For the text-containing cell, return its midpoint in (x, y) coordinate format. 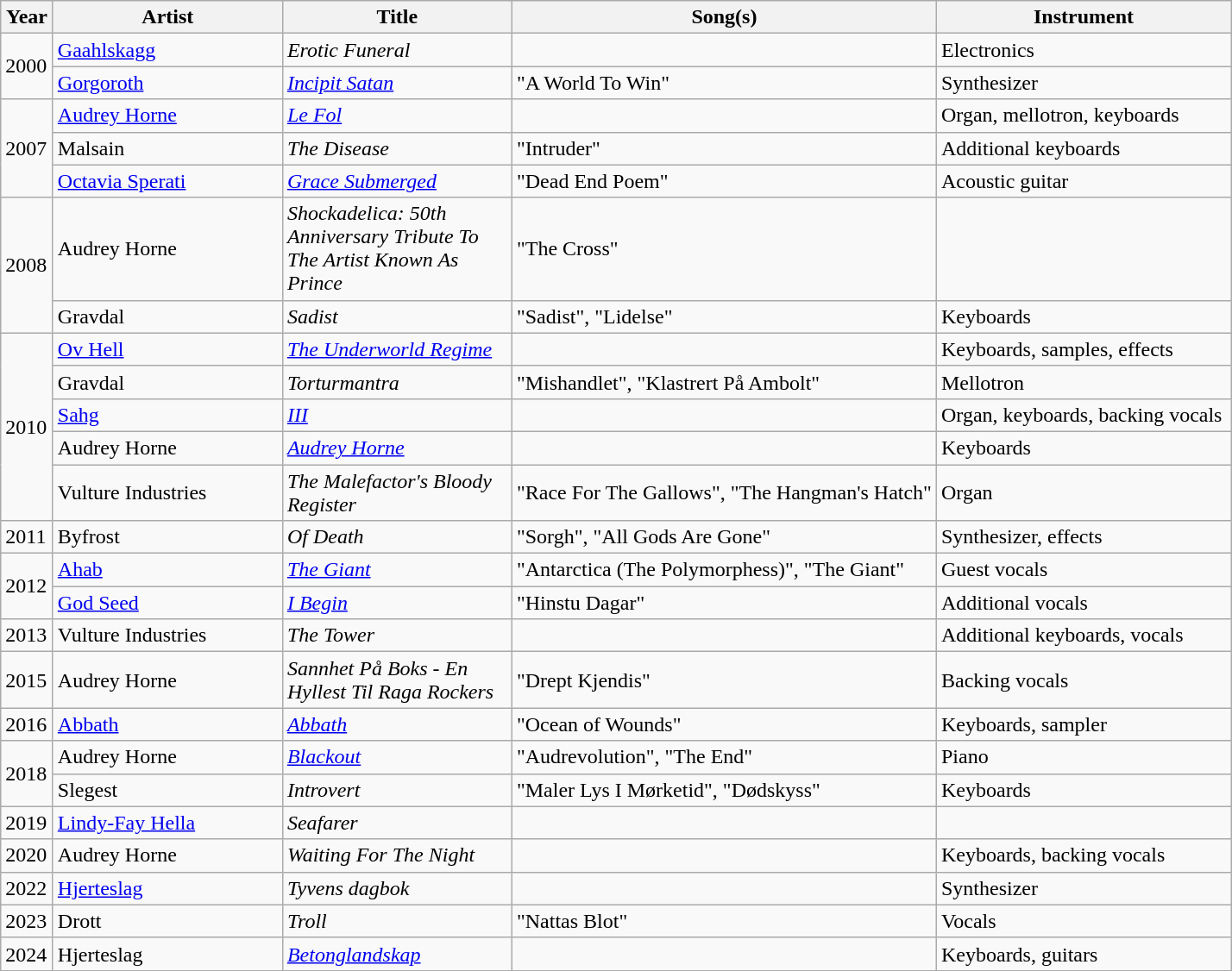
Song(s) (724, 17)
Sannhet På Boks - En Hyllest Til Raga Rockers (397, 680)
Instrument (1084, 17)
Keyboards, samples, effects (1084, 349)
2023 (28, 921)
Ov Hell (167, 349)
"Sorgh", "All Gods Are Gone" (724, 537)
III (397, 415)
Introvert (397, 790)
Waiting For The Night (397, 855)
Troll (397, 921)
"Ocean of Wounds" (724, 724)
Backing vocals (1084, 680)
"Nattas Blot" (724, 921)
Seafarer (397, 823)
Grace Submerged (397, 181)
Additional keyboards, vocals (1084, 636)
Keyboards, sampler (1084, 724)
"Intruder" (724, 148)
"Dead End Poem" (724, 181)
Mellotron (1084, 382)
Tyvens dagbok (397, 888)
"Maler Lys I Mørketid", "Dødskyss" (724, 790)
"The Cross" (724, 248)
"A World To Win" (724, 83)
Synthesizer, effects (1084, 537)
Sahg (167, 415)
Incipit Satan (397, 83)
Title (397, 17)
2015 (28, 680)
Vocals (1084, 921)
Organ, mellotron, keyboards (1084, 116)
Guest vocals (1084, 570)
Ahab (167, 570)
Acoustic guitar (1084, 181)
Additional vocals (1084, 603)
Year (28, 17)
Shockadelica: 50th Anniversary Tribute To The Artist Known As Prince (397, 248)
2018 (28, 774)
Byfrost (167, 537)
The Underworld Regime (397, 349)
Gaahlskagg (167, 50)
Torturmantra (397, 382)
Malsain (167, 148)
2016 (28, 724)
"Drept Kjendis" (724, 680)
2013 (28, 636)
"Audrevolution", "The End" (724, 757)
The Tower (397, 636)
The Giant (397, 570)
"Antarctica (The Polymorphess)", "The Giant" (724, 570)
God Seed (167, 603)
2007 (28, 148)
Blackout (397, 757)
Electronics (1084, 50)
Gorgoroth (167, 83)
"Sadist", "Lidelse" (724, 316)
2011 (28, 537)
The Disease (397, 148)
"Race For The Gallows", "The Hangman's Hatch" (724, 492)
Betonglandskap (397, 954)
Organ (1084, 492)
2024 (28, 954)
"Hinstu Dagar" (724, 603)
2000 (28, 66)
Organ, keyboards, backing vocals (1084, 415)
"Mishandlet", "Klastrert På Ambolt" (724, 382)
Additional keyboards (1084, 148)
Octavia Sperati (167, 181)
Of Death (397, 537)
The Malefactor's Bloody Register (397, 492)
2008 (28, 266)
Artist (167, 17)
Erotic Funeral (397, 50)
2012 (28, 586)
Le Fol (397, 116)
2022 (28, 888)
2020 (28, 855)
Sadist (397, 316)
Lindy-Fay Hella (167, 823)
2010 (28, 426)
Slegest (167, 790)
Keyboards, guitars (1084, 954)
2019 (28, 823)
I Begin (397, 603)
Drott (167, 921)
Piano (1084, 757)
Keyboards, backing vocals (1084, 855)
